For the text-containing cell, return its midpoint in (X, Y) coordinate format. 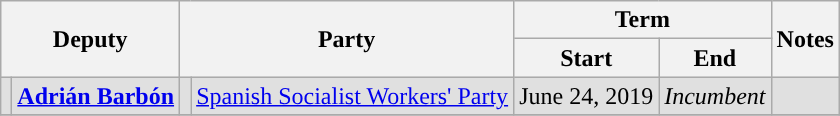
Incumbent (715, 96)
Spanish Socialist Workers' Party (352, 96)
Start (586, 58)
End (715, 58)
June 24, 2019 (586, 96)
Adrián Barbón (96, 96)
Notes (805, 39)
Party (347, 39)
Deputy (90, 39)
Term (642, 20)
